Identify which cell holds the provided text, then report its [x, y] central coordinate. 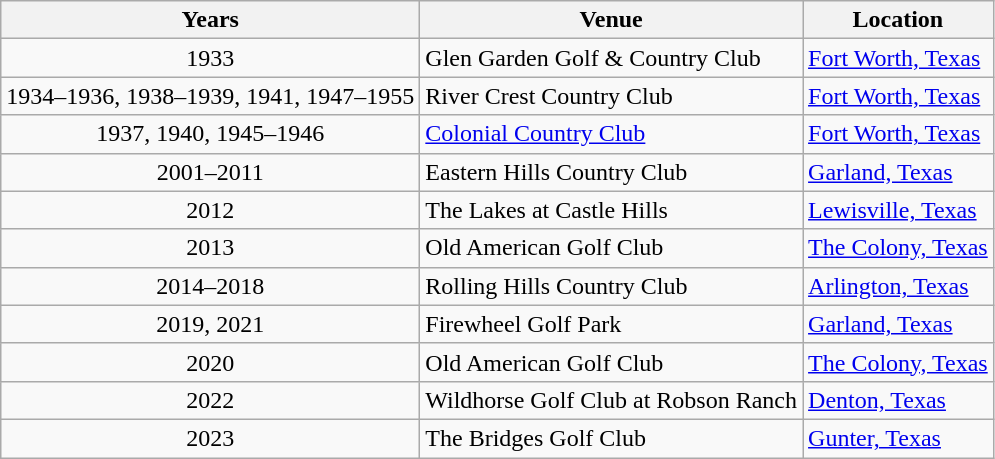
Venue [612, 20]
Gunter, Texas [898, 438]
Rolling Hills Country Club [612, 286]
The Lakes at Castle Hills [612, 210]
1934–1936, 1938–1939, 1941, 1947–1955 [210, 96]
Arlington, Texas [898, 286]
Location [898, 20]
1933 [210, 58]
River Crest Country Club [612, 96]
The Bridges Golf Club [612, 438]
Years [210, 20]
Eastern Hills Country Club [612, 172]
2001–2011 [210, 172]
2020 [210, 362]
Colonial Country Club [612, 134]
Lewisville, Texas [898, 210]
2014–2018 [210, 286]
Denton, Texas [898, 400]
2012 [210, 210]
Firewheel Golf Park [612, 324]
2023 [210, 438]
Glen Garden Golf & Country Club [612, 58]
2013 [210, 248]
Wildhorse Golf Club at Robson Ranch [612, 400]
2022 [210, 400]
2019, 2021 [210, 324]
1937, 1940, 1945–1946 [210, 134]
